Detect which cell encompasses the target text, then output its (x, y) center coordinate. 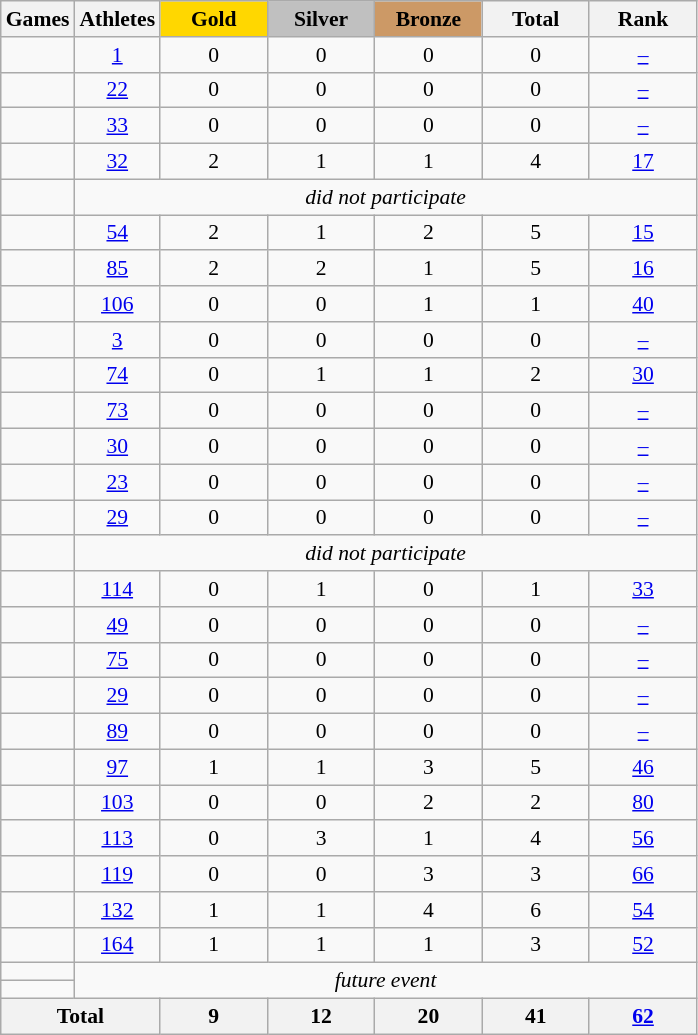
164 (117, 945)
9 (214, 1017)
20 (428, 1017)
6 (536, 910)
66 (642, 874)
12 (320, 1017)
80 (642, 803)
62 (642, 1017)
75 (117, 660)
46 (642, 767)
49 (117, 625)
106 (117, 304)
113 (117, 839)
40 (642, 304)
89 (117, 732)
Silver (320, 19)
32 (117, 162)
16 (642, 269)
52 (642, 945)
97 (117, 767)
17 (642, 162)
Games (38, 19)
85 (117, 269)
future event (385, 981)
Athletes (117, 19)
132 (117, 910)
15 (642, 233)
41 (536, 1017)
Bronze (428, 19)
73 (117, 411)
Gold (214, 19)
74 (117, 375)
103 (117, 803)
119 (117, 874)
23 (117, 482)
Rank (642, 19)
114 (117, 589)
22 (117, 90)
56 (642, 839)
